Return the (X, Y) coordinate for the center point of the cell that contains the specified text.  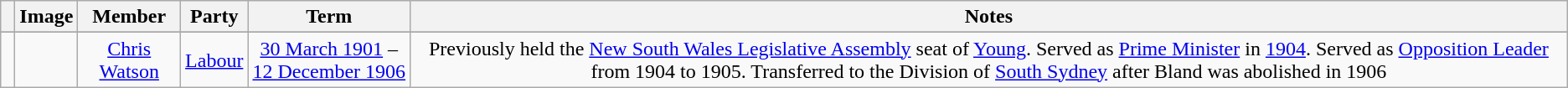
30 March 1901 –12 December 1906 (329, 60)
Term (329, 17)
Labour (214, 60)
Party (214, 17)
Member (129, 17)
Notes (989, 17)
Image (47, 17)
Chris Watson (129, 60)
